Scan for the cell matching the given text and deliver its (x, y) coordinate at center. 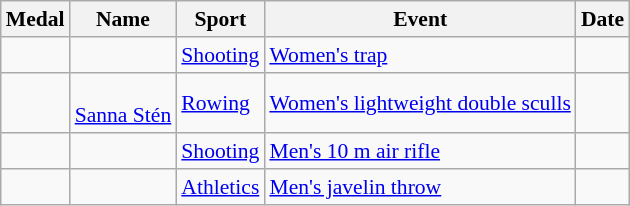
Women's lightweight double sculls (420, 102)
Sanna Stén (124, 102)
Name (124, 19)
Medal (36, 19)
Event (420, 19)
Rowing (220, 102)
Date (602, 19)
Men's javelin throw (420, 187)
Athletics (220, 187)
Men's 10 m air rifle (420, 152)
Women's trap (420, 55)
Sport (220, 19)
